From the cell containing the given text, extract its center point as (X, Y) coordinate. 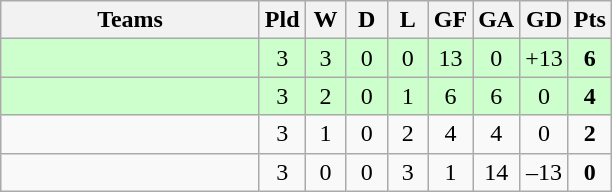
GD (544, 20)
14 (496, 172)
+13 (544, 58)
GA (496, 20)
–13 (544, 172)
GF (450, 20)
L (408, 20)
13 (450, 58)
Pld (282, 20)
Pts (590, 20)
Teams (130, 20)
W (326, 20)
D (366, 20)
